Capture the cell that displays the provided text and extract its (x, y) central coordinate. 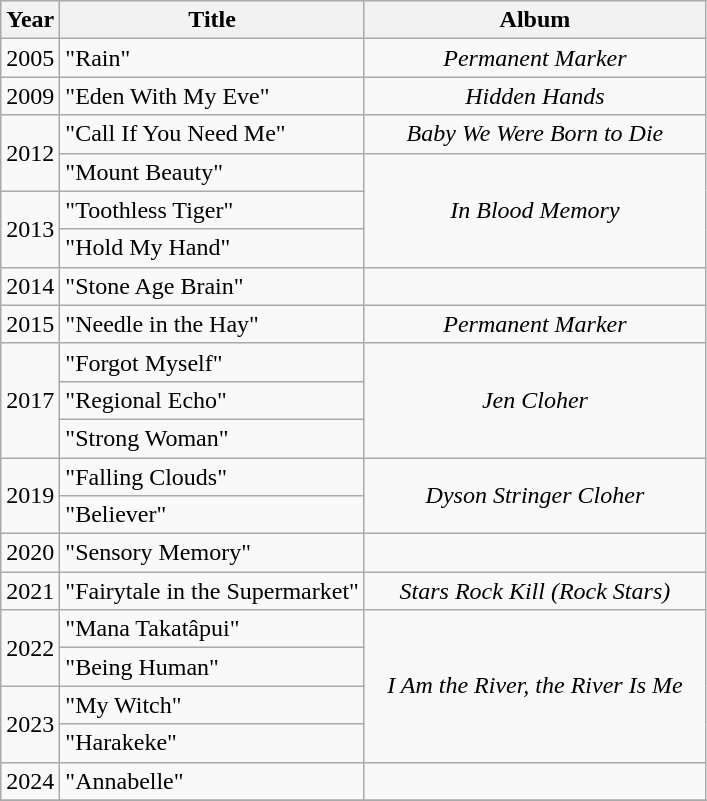
"Rain" (212, 58)
"Eden With My Eve" (212, 96)
Album (534, 20)
2022 (30, 648)
Hidden Hands (534, 96)
"Regional Echo" (212, 400)
"My Witch" (212, 705)
"Stone Age Brain" (212, 286)
"Call If You Need Me" (212, 134)
In Blood Memory (534, 210)
2024 (30, 781)
"Annabelle" (212, 781)
2012 (30, 153)
Stars Rock Kill (Rock Stars) (534, 591)
2021 (30, 591)
"Toothless Tiger" (212, 210)
Title (212, 20)
2005 (30, 58)
"Fairytale in the Supermarket" (212, 591)
2023 (30, 724)
"Sensory Memory" (212, 553)
2015 (30, 324)
Jen Cloher (534, 400)
"Being Human" (212, 667)
"Harakeke" (212, 743)
"Believer" (212, 515)
2013 (30, 229)
"Mount Beauty" (212, 172)
"Needle in the Hay" (212, 324)
"Falling Clouds" (212, 477)
2014 (30, 286)
"Hold My Hand" (212, 248)
2017 (30, 400)
"Forgot Myself" (212, 362)
2019 (30, 496)
Year (30, 20)
"Mana Takatâpui" (212, 629)
"Strong Woman" (212, 438)
Dyson Stringer Cloher (534, 496)
I Am the River, the River Is Me (534, 686)
2020 (30, 553)
2009 (30, 96)
Baby We Were Born to Die (534, 134)
